From the cell containing the given text, extract its center point as (X, Y) coordinate. 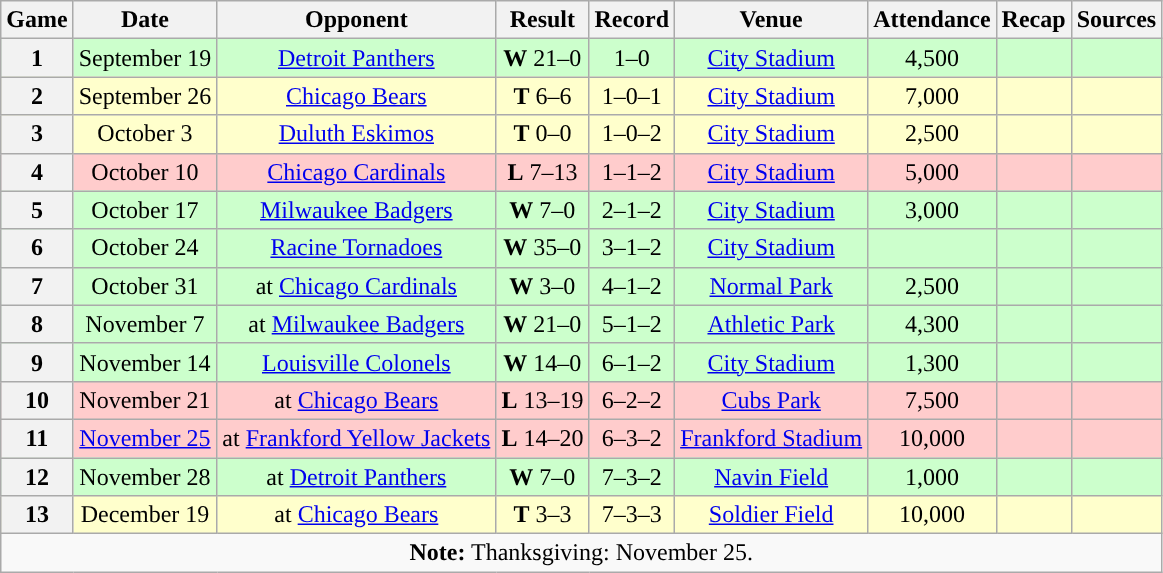
4–1–2 (632, 286)
September 19 (145, 58)
Athletic Park (772, 324)
at Frankford Yellow Jackets (356, 438)
Chicago Bears (356, 96)
7–3–2 (632, 477)
5–1–2 (632, 324)
1–1–2 (632, 172)
at Chicago Cardinals (356, 286)
October 24 (145, 248)
Detroit Panthers (356, 58)
November 21 (145, 400)
12 (37, 477)
1,300 (932, 362)
3 (37, 134)
6–3–2 (632, 438)
Note: Thanksgiving: November 25. (582, 553)
4,300 (932, 324)
8 (37, 324)
2–1–2 (632, 210)
5 (37, 210)
Chicago Cardinals (356, 172)
6 (37, 248)
4,500 (932, 58)
W 35–0 (542, 248)
1–0–2 (632, 134)
Attendance (932, 20)
Duluth Eskimos (356, 134)
2 (37, 96)
T 0–0 (542, 134)
T 6–6 (542, 96)
September 26 (145, 96)
10 (37, 400)
3–1–2 (632, 248)
Frankford Stadium (772, 438)
7,000 (932, 96)
Louisville Colonels (356, 362)
October 17 (145, 210)
T 3–3 (542, 515)
4 (37, 172)
at Milwaukee Badgers (356, 324)
5,000 (932, 172)
December 19 (145, 515)
October 10 (145, 172)
Milwaukee Badgers (356, 210)
November 14 (145, 362)
November 25 (145, 438)
Racine Tornadoes (356, 248)
Sources (1116, 20)
1–0 (632, 58)
7,500 (932, 400)
Cubs Park (772, 400)
November 28 (145, 477)
at Detroit Panthers (356, 477)
6–1–2 (632, 362)
Record (632, 20)
3,000 (932, 210)
Navin Field (772, 477)
October 31 (145, 286)
1,000 (932, 477)
13 (37, 515)
L 13–19 (542, 400)
October 3 (145, 134)
W 3–0 (542, 286)
11 (37, 438)
W 14–0 (542, 362)
Soldier Field (772, 515)
L 7–13 (542, 172)
Venue (772, 20)
L 14–20 (542, 438)
7–3–3 (632, 515)
Result (542, 20)
9 (37, 362)
1–0–1 (632, 96)
Game (37, 20)
1 (37, 58)
7 (37, 286)
Date (145, 20)
6–2–2 (632, 400)
Normal Park (772, 286)
Recap (1034, 20)
November 7 (145, 324)
Opponent (356, 20)
